Detect which cell encompasses the target text, then output its (x, y) center coordinate. 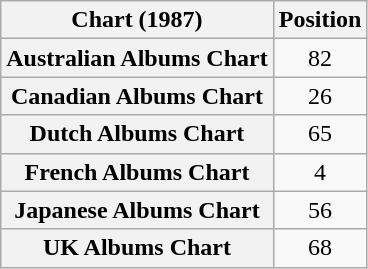
UK Albums Chart (137, 248)
Position (320, 20)
4 (320, 172)
56 (320, 210)
Australian Albums Chart (137, 58)
Japanese Albums Chart (137, 210)
Dutch Albums Chart (137, 134)
Chart (1987) (137, 20)
Canadian Albums Chart (137, 96)
French Albums Chart (137, 172)
68 (320, 248)
82 (320, 58)
65 (320, 134)
26 (320, 96)
